For the text-containing cell, return its midpoint in [x, y] coordinate format. 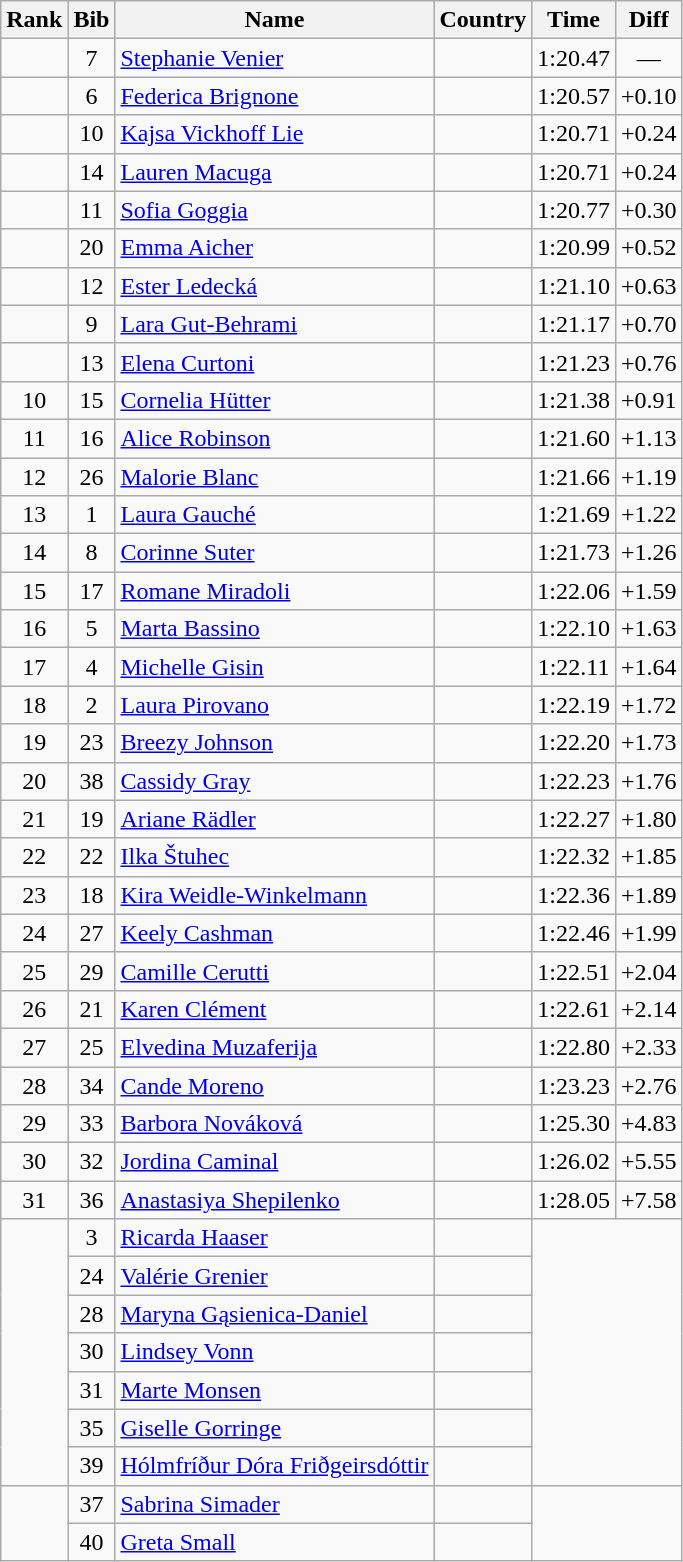
1:22.10 [574, 629]
+1.99 [648, 933]
+2.14 [648, 1009]
8 [92, 553]
+1.13 [648, 438]
Emma Aicher [274, 248]
+1.22 [648, 515]
9 [92, 324]
Federica Brignone [274, 96]
3 [92, 1238]
Ricarda Haaser [274, 1238]
1:23.23 [574, 1085]
+2.76 [648, 1085]
Laura Gauché [274, 515]
+0.70 [648, 324]
Barbora Nováková [274, 1124]
1:21.66 [574, 477]
+1.73 [648, 743]
+1.63 [648, 629]
1:28.05 [574, 1200]
Jordina Caminal [274, 1162]
+2.04 [648, 971]
Greta Small [274, 1542]
1:22.11 [574, 667]
Cande Moreno [274, 1085]
1:22.23 [574, 781]
Stephanie Venier [274, 58]
1 [92, 515]
+1.64 [648, 667]
Elvedina Muzaferija [274, 1047]
Maryna Gąsienica-Daniel [274, 1314]
34 [92, 1085]
1:20.47 [574, 58]
Marta Bassino [274, 629]
Lauren Macuga [274, 172]
+0.30 [648, 210]
1:21.17 [574, 324]
37 [92, 1504]
Hólmfríður Dóra Friðgeirsdóttir [274, 1466]
1:20.57 [574, 96]
+7.58 [648, 1200]
Corinne Suter [274, 553]
1:22.80 [574, 1047]
+1.76 [648, 781]
Sofia Goggia [274, 210]
1:22.46 [574, 933]
Giselle Gorringe [274, 1428]
Kajsa Vickhoff Lie [274, 134]
Lindsey Vonn [274, 1352]
— [648, 58]
Ilka Štuhec [274, 857]
39 [92, 1466]
1:22.61 [574, 1009]
+5.55 [648, 1162]
Breezy Johnson [274, 743]
+2.33 [648, 1047]
38 [92, 781]
35 [92, 1428]
Kira Weidle-Winkelmann [274, 895]
Cassidy Gray [274, 781]
1:22.36 [574, 895]
Karen Clément [274, 1009]
Camille Cerutti [274, 971]
1:25.30 [574, 1124]
1:20.99 [574, 248]
1:20.77 [574, 210]
Cornelia Hütter [274, 400]
Name [274, 20]
Marte Monsen [274, 1390]
33 [92, 1124]
Sabrina Simader [274, 1504]
+0.10 [648, 96]
1:21.23 [574, 362]
1:22.19 [574, 705]
+1.85 [648, 857]
+1.80 [648, 819]
5 [92, 629]
+0.76 [648, 362]
+1.89 [648, 895]
Malorie Blanc [274, 477]
Country [483, 20]
+0.63 [648, 286]
Lara Gut-Behrami [274, 324]
Time [574, 20]
Ariane Rädler [274, 819]
Romane Miradoli [274, 591]
1:26.02 [574, 1162]
4 [92, 667]
Michelle Gisin [274, 667]
40 [92, 1542]
7 [92, 58]
1:22.51 [574, 971]
32 [92, 1162]
1:21.38 [574, 400]
+1.26 [648, 553]
2 [92, 705]
Anastasiya Shepilenko [274, 1200]
Valérie Grenier [274, 1276]
1:22.20 [574, 743]
1:21.60 [574, 438]
Elena Curtoni [274, 362]
36 [92, 1200]
+1.72 [648, 705]
6 [92, 96]
Rank [34, 20]
1:21.10 [574, 286]
Ester Ledecká [274, 286]
+0.91 [648, 400]
1:21.73 [574, 553]
1:21.69 [574, 515]
1:22.27 [574, 819]
+4.83 [648, 1124]
+0.52 [648, 248]
Keely Cashman [274, 933]
1:22.32 [574, 857]
+1.19 [648, 477]
Alice Robinson [274, 438]
1:22.06 [574, 591]
Laura Pirovano [274, 705]
Diff [648, 20]
Bib [92, 20]
+1.59 [648, 591]
